For the text-containing cell, return its midpoint in [x, y] coordinate format. 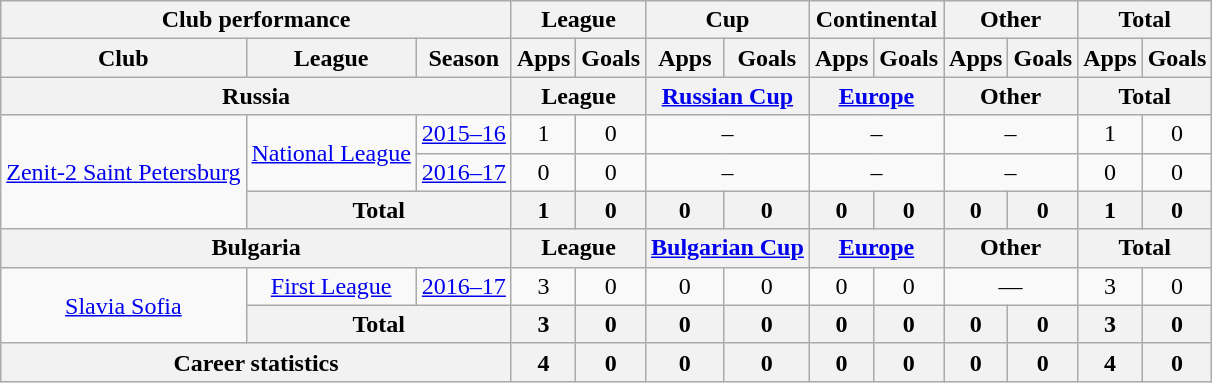
Season [464, 58]
First League [331, 286]
2015–16 [464, 134]
Continental [876, 20]
Bulgarian Cup [728, 248]
Russia [256, 96]
Cup [728, 20]
— [1011, 286]
Club performance [256, 20]
Russian Cup [728, 96]
Career statistics [256, 362]
Zenit-2 Saint Petersburg [124, 172]
National League [331, 153]
Slavia Sofia [124, 305]
Club [124, 58]
Bulgaria [256, 248]
